Extract the [X, Y] coordinate from the center of the cell holding the provided text.  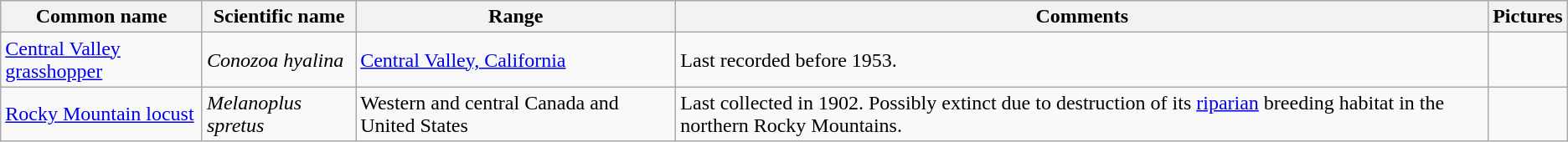
Melanoplus spretus [278, 114]
Common name [102, 17]
Pictures [1528, 17]
Range [516, 17]
Last collected in 1902. Possibly extinct due to destruction of its riparian breeding habitat in the northern Rocky Mountains. [1082, 114]
Central Valley, California [516, 60]
Rocky Mountain locust [102, 114]
Comments [1082, 17]
Scientific name [278, 17]
Central Valley grasshopper [102, 60]
Western and central Canada and United States [516, 114]
Conozoa hyalina [278, 60]
Last recorded before 1953. [1082, 60]
